Pinpoint the cell where the given text exists, returning its [x, y] midpoint coordinate. 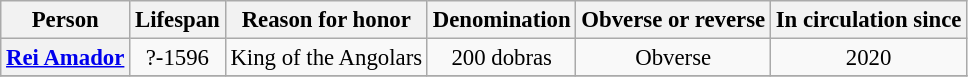
?-1596 [178, 58]
Person [66, 20]
In circulation since [868, 20]
200 dobras [502, 58]
Denomination [502, 20]
Lifespan [178, 20]
King of the Angolars [326, 58]
2020 [868, 58]
Obverse [673, 58]
Obverse or reverse [673, 20]
Reason for honor [326, 20]
Rei Amador [66, 58]
